Return [x, y] of the center of cell containing provided text 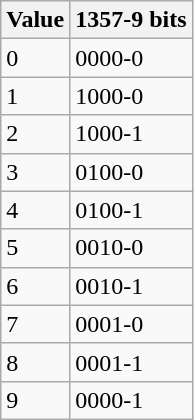
6 [36, 286]
0100-0 [131, 172]
2 [36, 134]
0010-1 [131, 286]
0010-0 [131, 248]
0 [36, 58]
1000-1 [131, 134]
1 [36, 96]
0001-1 [131, 362]
0000-0 [131, 58]
Value [36, 20]
0100-1 [131, 210]
1000-0 [131, 96]
7 [36, 324]
9 [36, 400]
8 [36, 362]
0001-0 [131, 324]
1357-9 bits [131, 20]
5 [36, 248]
0000-1 [131, 400]
3 [36, 172]
4 [36, 210]
